For the text-containing cell, return its midpoint in [x, y] coordinate format. 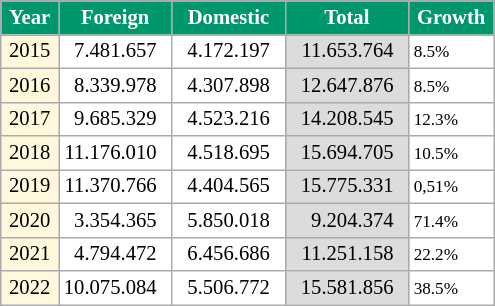
4.307.898 [228, 85]
11.176.010 [114, 153]
4.794.472 [114, 254]
38.5% [452, 287]
11.653.764 [347, 51]
4.172.197 [228, 51]
11.251.158 [347, 254]
2017 [30, 119]
Year [30, 17]
10.075.084 [114, 287]
5.850.018 [228, 220]
9.685.329 [114, 119]
4.523.216 [228, 119]
2015 [30, 51]
15.775.331 [347, 186]
7.481.657 [114, 51]
11.370.766 [114, 186]
2022 [30, 287]
4.404.565 [228, 186]
2021 [30, 254]
14.208.545 [347, 119]
3.354.365 [114, 220]
4.518.695 [228, 153]
10.5% [452, 153]
2020 [30, 220]
2016 [30, 85]
5.506.772 [228, 287]
8.339.978 [114, 85]
Growth [452, 17]
2019 [30, 186]
2018 [30, 153]
6.456.686 [228, 254]
Domestic [228, 17]
9.204.374 [347, 220]
Foreign [114, 17]
15.694.705 [347, 153]
Total [347, 17]
71.4% [452, 220]
22.2% [452, 254]
0,51% [452, 186]
15.581.856 [347, 287]
12.3% [452, 119]
12.647.876 [347, 85]
